Capture the cell that displays the provided text and extract its [x, y] central coordinate. 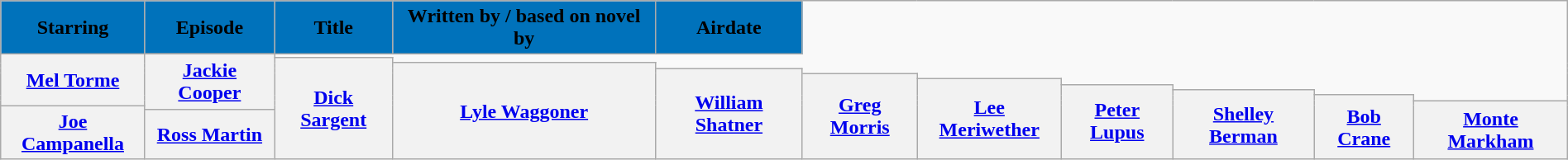
Bob Crane [1365, 127]
William Shatner [729, 114]
Title [334, 28]
Lee Meriwether [989, 120]
Starring [73, 28]
Episode [209, 28]
Peter Lupus [1116, 122]
Dick Sargent [334, 109]
Mel Torme [73, 80]
Jackie Cooper [209, 82]
Written by / based on novel by [524, 28]
Shelley Berman [1244, 125]
Airdate [729, 28]
Lyle Waggoner [524, 111]
Greg Morris [860, 116]
Joe Campanella [73, 132]
Ross Martin [209, 134]
Monte Markham [1491, 130]
